Extract the (X, Y) coordinate from the center of the cell holding the provided text.  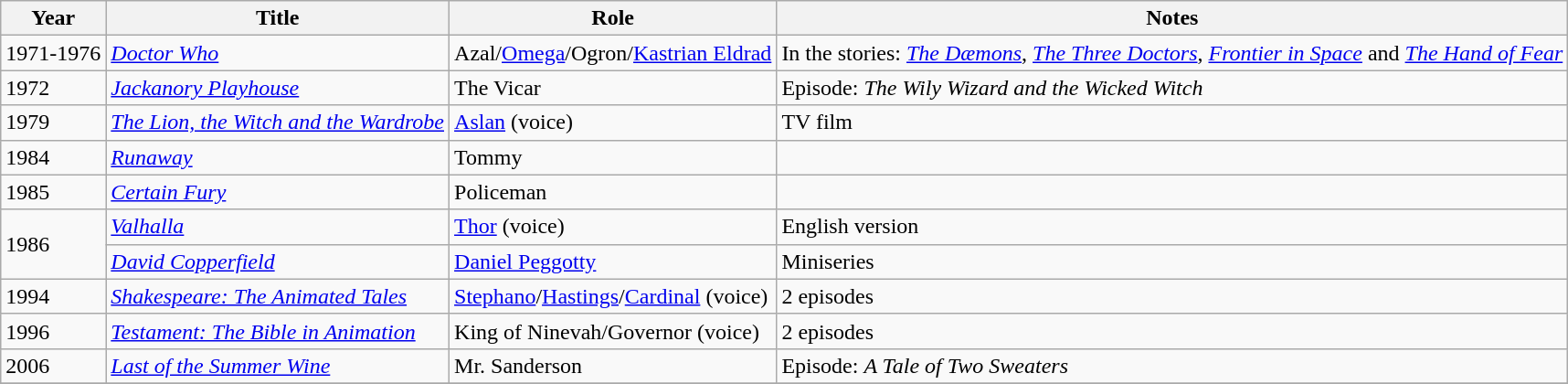
1979 (53, 123)
Role (613, 18)
1986 (53, 244)
Certain Fury (278, 192)
2006 (53, 366)
King of Ninevah/Governor (voice) (613, 331)
Episode: A Tale of Two Sweaters (1172, 366)
Miniseries (1172, 261)
1985 (53, 192)
Notes (1172, 18)
Valhalla (278, 227)
Stephano/Hastings/Cardinal (voice) (613, 296)
Doctor Who (278, 53)
Testament: The Bible in Animation (278, 331)
Episode: The Wily Wizard and the Wicked Witch (1172, 88)
Jackanory Playhouse (278, 88)
1996 (53, 331)
In the stories: The Dæmons, The Three Doctors, Frontier in Space and The Hand of Fear (1172, 53)
David Copperfield (278, 261)
1972 (53, 88)
TV film (1172, 123)
Mr. Sanderson (613, 366)
Year (53, 18)
Aslan (voice) (613, 123)
Tommy (613, 157)
1994 (53, 296)
The Vicar (613, 88)
Policeman (613, 192)
1984 (53, 157)
The Lion, the Witch and the Wardrobe (278, 123)
Runaway (278, 157)
Thor (voice) (613, 227)
Daniel Peggotty (613, 261)
English version (1172, 227)
Title (278, 18)
Last of the Summer Wine (278, 366)
Azal/Omega/Ogron/Kastrian Eldrad (613, 53)
1971-1976 (53, 53)
Shakespeare: The Animated Tales (278, 296)
